Output the (X, Y) coordinate of the center of the cell containing the given text.  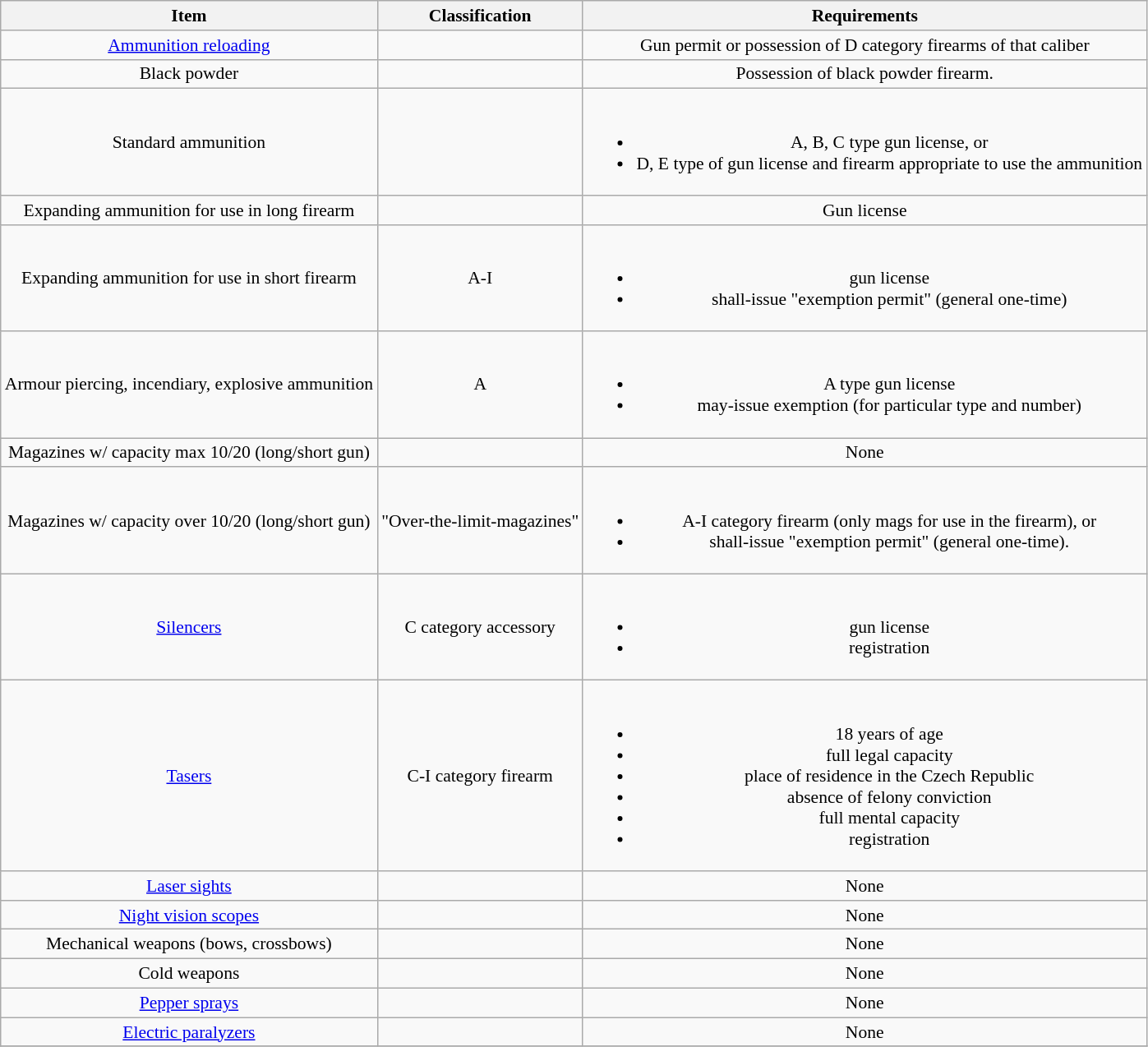
Mechanical weapons (bows, crossbows) (189, 944)
Gun license (864, 210)
C-I category firearm (480, 776)
Item (189, 16)
Black powder (189, 74)
Laser sights (189, 886)
Electric paralyzers (189, 1032)
C category accessory (480, 627)
Requirements (864, 16)
Pepper sprays (189, 1003)
Cold weapons (189, 974)
Silencers (189, 627)
Possession of black powder firearm. (864, 74)
Expanding ammunition for use in short firearm (189, 278)
A-I category firearm (only mags for use in the firearm), orshall-issue "exemption permit" (general one-time). (864, 521)
Tasers (189, 776)
gun licenseshall-issue "exemption permit" (general one-time) (864, 278)
Magazines w/ capacity max 10/20 (long/short gun) (189, 453)
A, B, C type gun license, orD, E type of gun license and firearm appropriate to use the ammunition (864, 142)
A-I (480, 278)
Magazines w/ capacity over 10/20 (long/short gun) (189, 521)
18 years of agefull legal capacityplace of residence in the Czech Republicabsence of felony convictionfull mental capacityregistration (864, 776)
gun licenseregistration (864, 627)
A type gun licensemay-issue exemption (for particular type and number) (864, 385)
Standard ammunition (189, 142)
Ammunition reloading (189, 45)
A (480, 385)
Armour piercing, incendiary, explosive ammunition (189, 385)
Classification (480, 16)
"Over-the-limit-magazines" (480, 521)
Gun permit or possession of D category firearms of that caliber (864, 45)
Night vision scopes (189, 916)
Expanding ammunition for use in long firearm (189, 210)
